Search for the cell housing the specified text and yield its [X, Y] center coordinate. 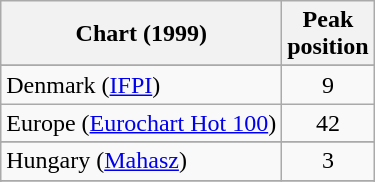
42 [328, 123]
Hungary (Mahasz) [142, 161]
Peakposition [328, 34]
Europe (Eurochart Hot 100) [142, 123]
3 [328, 161]
Denmark (IFPI) [142, 85]
9 [328, 85]
Chart (1999) [142, 34]
